Determine the (x, y) coordinate at the center of the cell enclosing the given text.  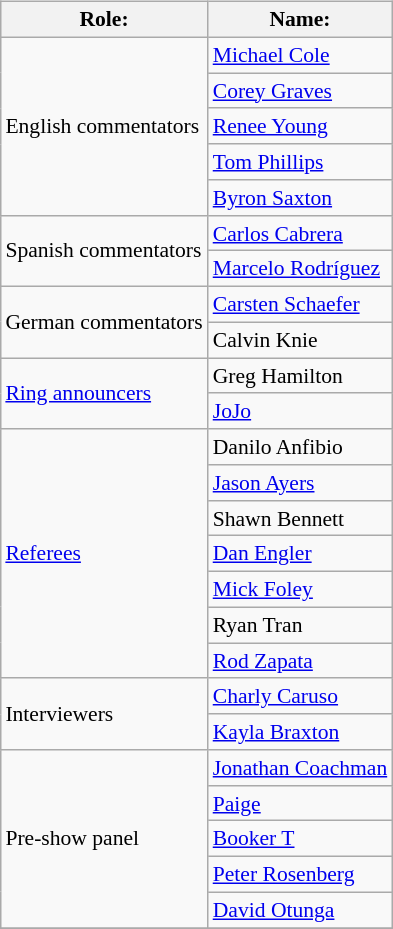
Corey Graves (300, 91)
Spanish commentators (104, 250)
Booker T (300, 839)
Renee Young (300, 126)
Calvin Knie (300, 340)
Rod Zapata (300, 661)
Mick Foley (300, 590)
Interviewers (104, 714)
Pre-show panel (104, 839)
Marcelo Rodríguez (300, 269)
English commentators (104, 126)
Jason Ayers (300, 483)
Name: (300, 20)
Ring announcers (104, 394)
Referees (104, 554)
Jonathan Coachman (300, 768)
Danilo Anfibio (300, 447)
German commentators (104, 322)
Byron Saxton (300, 198)
Kayla Braxton (300, 732)
Greg Hamilton (300, 376)
Ryan Tran (300, 625)
David Otunga (300, 910)
Peter Rosenberg (300, 875)
Paige (300, 803)
Shawn Bennett (300, 518)
Carsten Schaefer (300, 305)
Charly Caruso (300, 696)
Role: (104, 20)
Carlos Cabrera (300, 233)
Dan Engler (300, 554)
Michael Cole (300, 55)
JoJo (300, 411)
Tom Phillips (300, 162)
